Return the [X, Y] coordinate for the center point of the cell that contains the specified text.  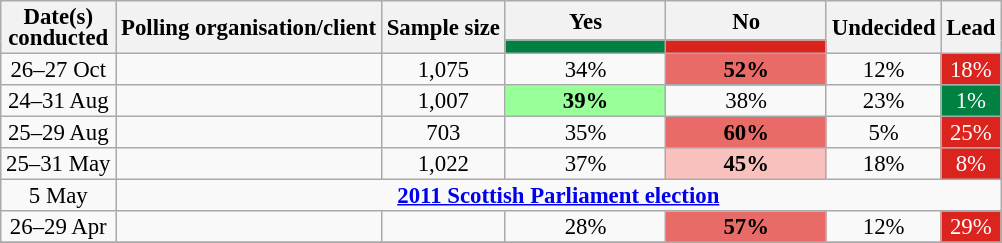
12% [883, 70]
Date(s)conducted [58, 28]
25–31 May [58, 164]
1,075 [443, 70]
Lead [971, 28]
5% [883, 133]
1,022 [443, 164]
1,007 [443, 101]
45% [746, 164]
25–29 Aug [58, 133]
35% [586, 133]
Sample size [443, 28]
5 May [58, 196]
34% [586, 70]
Undecided [883, 28]
39% [586, 101]
Polling organisation/client [249, 28]
8% [971, 164]
24–31 Aug [58, 101]
No [746, 20]
60% [746, 133]
1% [971, 101]
26–27 Oct [58, 70]
25% [971, 133]
Yes [586, 20]
38% [746, 101]
2011 Scottish Parliament election [558, 196]
37% [586, 164]
52% [746, 70]
703 [443, 133]
23% [883, 101]
